Return [X, Y] of the center of cell containing provided text 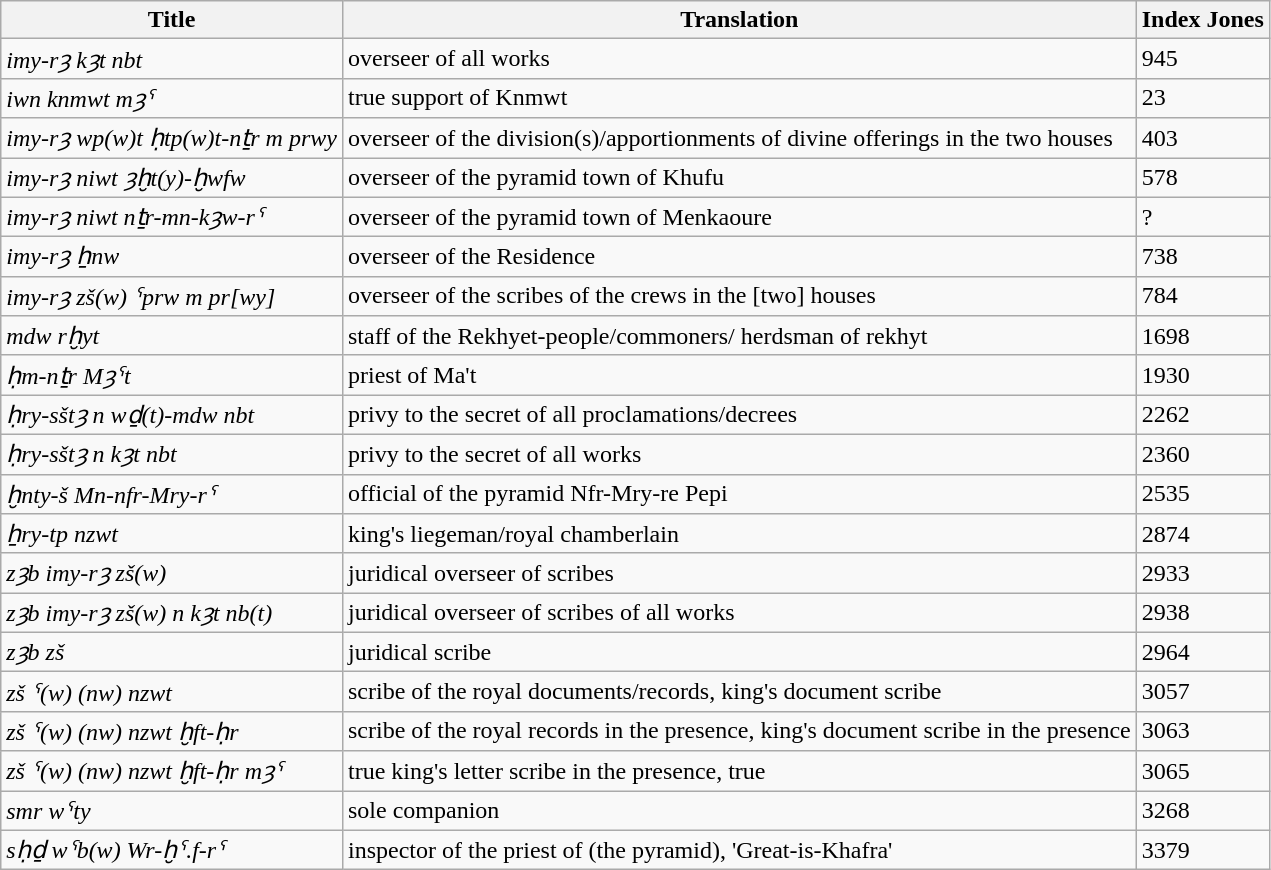
403 [1202, 138]
zȝb imy-rȝ zš(w) n kȝt nb(t) [172, 613]
overseer of the division(s)/apportionments of divine offerings in the two houses [739, 138]
true support of Knmwt [739, 98]
ḥm-nṯr Mȝˁt [172, 375]
2964 [1202, 652]
staff of the Rekhyet-people/commoners/ herdsman of rekhyt [739, 336]
zš ˁ(w) (nw) nzwt ḫft-ḥr [172, 731]
738 [1202, 257]
zȝb imy-rȝ zš(w) [172, 573]
2938 [1202, 613]
ẖry-tp nzwt [172, 534]
king's liegeman/royal chamberlain [739, 534]
3268 [1202, 810]
ḥry-sštȝ n wḏ(t)-mdw nbt [172, 415]
overseer of the pyramid town of Menkaoure [739, 217]
2262 [1202, 415]
Index Jones [1202, 20]
945 [1202, 59]
ḥry-sštȝ n kȝt nbt [172, 454]
zš ˁ(w) (nw) nzwt ḫft-ḥr mȝˁ [172, 771]
overseer of the scribes of the crews in the [two] houses [739, 296]
privy to the secret of all proclamations/decrees [739, 415]
scribe of the royal records in the presence, king's document scribe in the presence [739, 731]
3379 [1202, 850]
sḥḏ wˁb(w) Wr-ḫˁ.f-rˁ [172, 850]
imy-rȝ zš(w) ˁprw m pr[wy] [172, 296]
priest of Ma't [739, 375]
2360 [1202, 454]
imy-rȝ kȝt nbt [172, 59]
overseer of the pyramid town of Khufu [739, 178]
scribe of the royal documents/records, king's document scribe [739, 692]
578 [1202, 178]
juridical overseer of scribes of all works [739, 613]
iwn knmwt mȝˁ [172, 98]
imy-rȝ ẖnw [172, 257]
23 [1202, 98]
imy-rȝ wp(w)t ḥtp(w)t-nṯr m prwy [172, 138]
784 [1202, 296]
2874 [1202, 534]
zȝb zš [172, 652]
privy to the secret of all works [739, 454]
3063 [1202, 731]
inspector of the priest of (the pyramid), 'Great-is-Khafra' [739, 850]
2933 [1202, 573]
1930 [1202, 375]
1698 [1202, 336]
Translation [739, 20]
2535 [1202, 494]
juridical overseer of scribes [739, 573]
imy-rȝ niwt nṯr-mn-kȝw-rˁ [172, 217]
ḫnty-š Mn-nfr-Mry-rˁ [172, 494]
juridical scribe [739, 652]
zš ˁ(w) (nw) nzwt [172, 692]
mdw rḫyt [172, 336]
3057 [1202, 692]
sole companion [739, 810]
true king's letter scribe in the presence, true [739, 771]
Title [172, 20]
overseer of the Residence [739, 257]
imy-rȝ niwt ȝḫt(y)-ḫwfw [172, 178]
official of the pyramid Nfr-Mry-re Pepi [739, 494]
smr wˁty [172, 810]
overseer of all works [739, 59]
? [1202, 217]
3065 [1202, 771]
